Return the (X, Y) coordinate for the center point of the cell that contains the specified text.  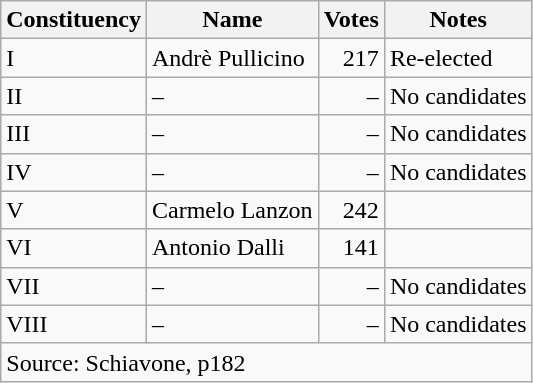
VI (74, 248)
Source: Schiavone, p182 (266, 362)
VII (74, 286)
Notes (458, 20)
Andrè Pullicino (232, 58)
III (74, 134)
242 (351, 210)
141 (351, 248)
Name (232, 20)
Votes (351, 20)
Constituency (74, 20)
V (74, 210)
Antonio Dalli (232, 248)
I (74, 58)
217 (351, 58)
II (74, 96)
Re-elected (458, 58)
Carmelo Lanzon (232, 210)
VIII (74, 324)
IV (74, 172)
